Identify which cell holds the provided text, then report its (X, Y) central coordinate. 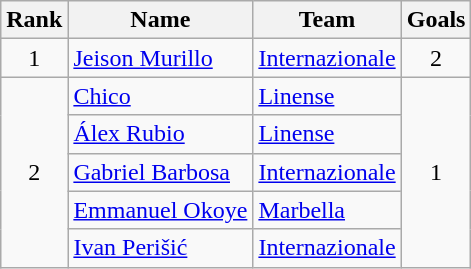
Jeison Murillo (160, 58)
Marbella (327, 210)
Chico (160, 96)
Emmanuel Okoye (160, 210)
Name (160, 20)
Ivan Perišić (160, 248)
Gabriel Barbosa (160, 172)
Rank (34, 20)
Álex Rubio (160, 134)
Team (327, 20)
Goals (436, 20)
